Capture the cell that displays the provided text and extract its (X, Y) central coordinate. 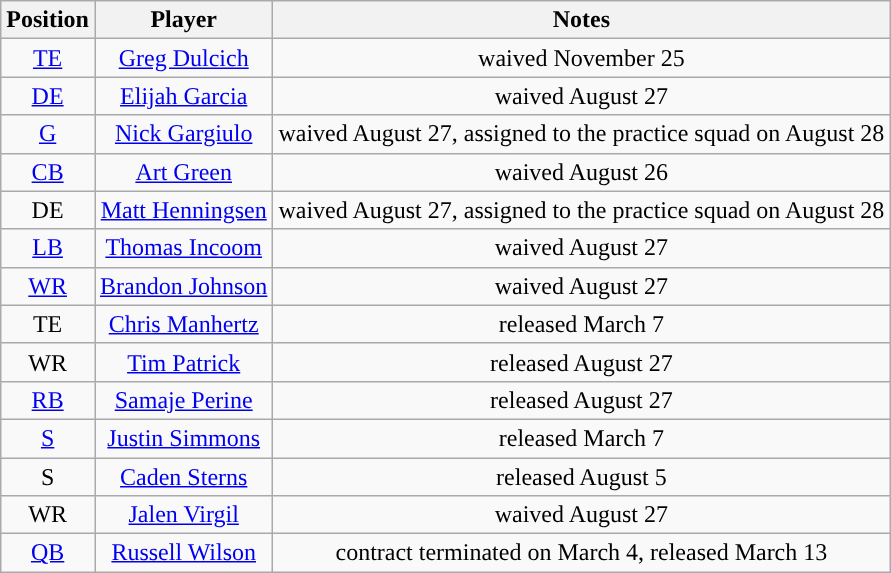
contract terminated on March 4, released March 13 (582, 553)
Position (48, 20)
Justin Simmons (183, 438)
Samaje Perine (183, 400)
Tim Patrick (183, 362)
Brandon Johnson (183, 286)
waived August 26 (582, 172)
released August 5 (582, 477)
Player (183, 20)
waived November 25 (582, 58)
G (48, 134)
Notes (582, 20)
Jalen Virgil (183, 515)
Russell Wilson (183, 553)
RB (48, 400)
Chris Manhertz (183, 324)
CB (48, 172)
Caden Sterns (183, 477)
Elijah Garcia (183, 96)
Greg Dulcich (183, 58)
QB (48, 553)
LB (48, 248)
Matt Henningsen (183, 210)
Nick Gargiulo (183, 134)
Art Green (183, 172)
Thomas Incoom (183, 248)
